Locate the cell with the specified text and output its [X, Y] center coordinate. 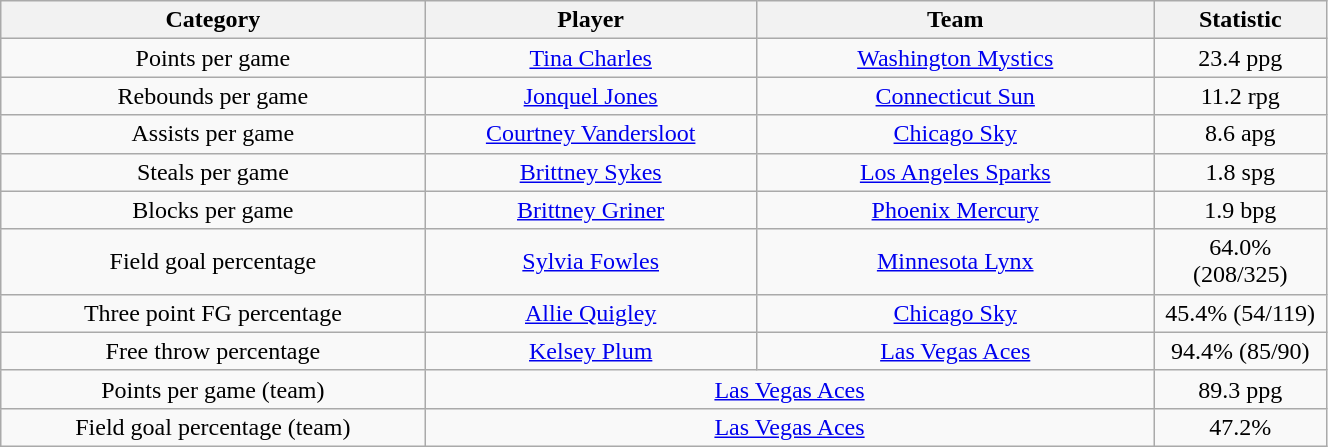
Field goal percentage [213, 262]
Connecticut Sun [955, 96]
45.4% (54/119) [1240, 313]
94.4% (85/90) [1240, 351]
11.2 rpg [1240, 96]
1.9 bpg [1240, 210]
Assists per game [213, 134]
Three point FG percentage [213, 313]
Player [590, 20]
Minnesota Lynx [955, 262]
Free throw percentage [213, 351]
Tina Charles [590, 58]
Blocks per game [213, 210]
Brittney Sykes [590, 172]
Points per game (team) [213, 389]
89.3 ppg [1240, 389]
Kelsey Plum [590, 351]
Jonquel Jones [590, 96]
8.6 apg [1240, 134]
Field goal percentage (team) [213, 427]
23.4 ppg [1240, 58]
Statistic [1240, 20]
Allie Quigley [590, 313]
Steals per game [213, 172]
Washington Mystics [955, 58]
1.8 spg [1240, 172]
64.0% (208/325) [1240, 262]
Los Angeles Sparks [955, 172]
47.2% [1240, 427]
Category [213, 20]
Courtney Vandersloot [590, 134]
Points per game [213, 58]
Brittney Griner [590, 210]
Rebounds per game [213, 96]
Sylvia Fowles [590, 262]
Phoenix Mercury [955, 210]
Team [955, 20]
